Identify which cell holds the provided text, then report its (X, Y) central coordinate. 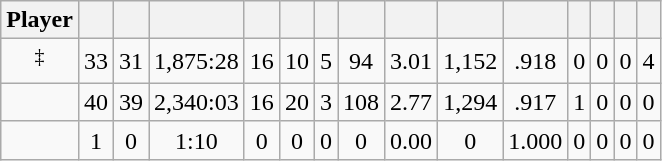
2,340:03 (197, 102)
3.01 (412, 62)
1,875:28 (197, 62)
.918 (536, 62)
1:10 (197, 140)
108 (362, 102)
2.77 (412, 102)
0.00 (412, 140)
94 (362, 62)
33 (96, 62)
10 (296, 62)
1,152 (470, 62)
‡ (40, 62)
31 (132, 62)
39 (132, 102)
40 (96, 102)
3 (326, 102)
20 (296, 102)
4 (648, 62)
1,294 (470, 102)
Player (40, 20)
.917 (536, 102)
5 (326, 62)
1.000 (536, 140)
